Capture the cell that displays the provided text and extract its [x, y] central coordinate. 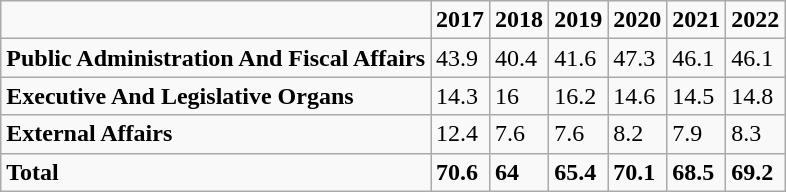
68.5 [696, 172]
40.4 [520, 58]
14.8 [756, 96]
65.4 [578, 172]
64 [520, 172]
8.2 [638, 134]
2019 [578, 20]
16 [520, 96]
2017 [460, 20]
External Affairs [216, 134]
7.9 [696, 134]
41.6 [578, 58]
12.4 [460, 134]
Public Administration And Fiscal Affairs [216, 58]
14.5 [696, 96]
70.1 [638, 172]
16.2 [578, 96]
2020 [638, 20]
14.3 [460, 96]
70.6 [460, 172]
2022 [756, 20]
2018 [520, 20]
8.3 [756, 134]
Executive And Legislative Organs [216, 96]
69.2 [756, 172]
43.9 [460, 58]
14.6 [638, 96]
Total [216, 172]
47.3 [638, 58]
2021 [696, 20]
